Find where the given text appears and provide that cell's center as (X, Y) coordinate. 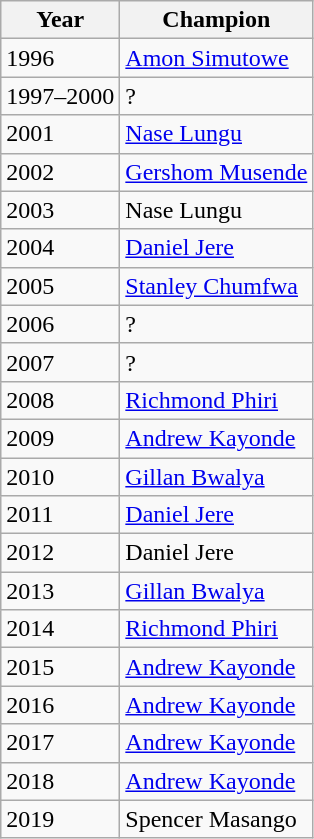
Stanley Chumfwa (216, 286)
1997–2000 (60, 96)
2017 (60, 743)
Gershom Musende (216, 172)
Spencer Masango (216, 819)
1996 (60, 58)
2008 (60, 400)
2019 (60, 819)
2014 (60, 629)
2015 (60, 667)
2009 (60, 438)
Year (60, 20)
2016 (60, 705)
Champion (216, 20)
2007 (60, 362)
2002 (60, 172)
2012 (60, 553)
2005 (60, 286)
2003 (60, 210)
2011 (60, 515)
2001 (60, 134)
Amon Simutowe (216, 58)
2006 (60, 324)
2004 (60, 248)
2018 (60, 781)
2010 (60, 477)
2013 (60, 591)
